Identify which cell holds the provided text, then report its (X, Y) central coordinate. 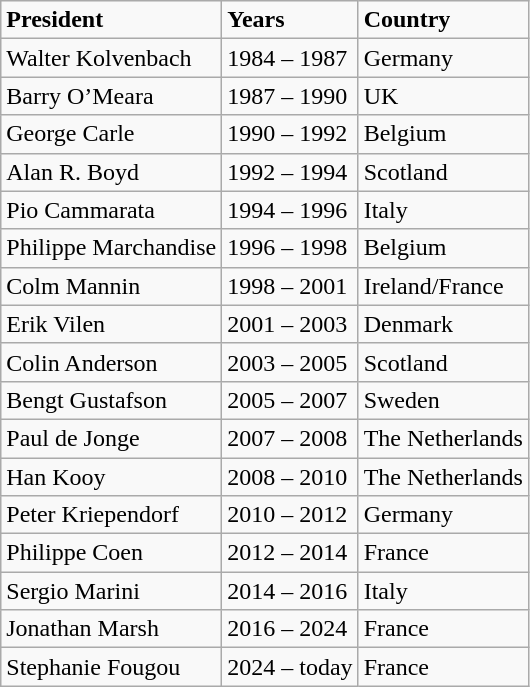
2024 – today (290, 667)
1992 – 1994 (290, 172)
Denmark (443, 324)
Colin Anderson (112, 362)
2014 – 2016 (290, 591)
Barry O’Meara (112, 96)
Jonathan Marsh (112, 629)
1998 – 2001 (290, 286)
Ireland/France (443, 286)
2005 – 2007 (290, 400)
2007 – 2008 (290, 438)
George Carle (112, 134)
Philippe Coen (112, 553)
President (112, 20)
Sweden (443, 400)
Peter Kriependorf (112, 515)
Sergio Marini (112, 591)
1994 – 1996 (290, 210)
2016 – 2024 (290, 629)
Philippe Marchandise (112, 248)
Pio Cammarata (112, 210)
2008 – 2010 (290, 477)
Bengt Gustafson (112, 400)
Country (443, 20)
2012 – 2014 (290, 553)
Walter Kolvenbach (112, 58)
1984 – 1987 (290, 58)
Erik Vilen (112, 324)
Alan R. Boyd (112, 172)
2003 – 2005 (290, 362)
2010 – 2012 (290, 515)
2001 – 2003 (290, 324)
Paul de Jonge (112, 438)
1987 – 1990 (290, 96)
UK (443, 96)
Stephanie Fougou (112, 667)
Colm Mannin (112, 286)
1990 – 1992 (290, 134)
Han Kooy (112, 477)
Years (290, 20)
1996 – 1998 (290, 248)
